From the cell containing the given text, extract its center point as (X, Y) coordinate. 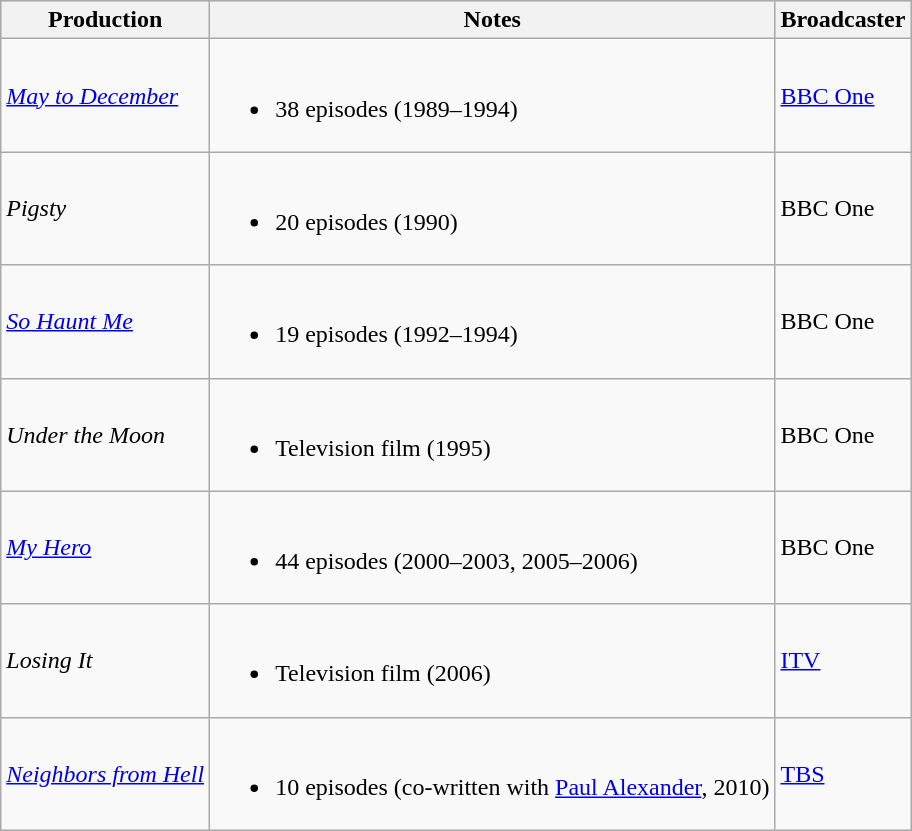
44 episodes (2000–2003, 2005–2006) (492, 548)
ITV (843, 660)
Pigsty (106, 208)
TBS (843, 774)
My Hero (106, 548)
Notes (492, 20)
May to December (106, 96)
10 episodes (co-written with Paul Alexander, 2010) (492, 774)
20 episodes (1990) (492, 208)
Production (106, 20)
Television film (2006) (492, 660)
19 episodes (1992–1994) (492, 322)
Television film (1995) (492, 434)
So Haunt Me (106, 322)
Losing It (106, 660)
38 episodes (1989–1994) (492, 96)
Neighbors from Hell (106, 774)
Broadcaster (843, 20)
Under the Moon (106, 434)
